Search for the cell housing the specified text and yield its [X, Y] center coordinate. 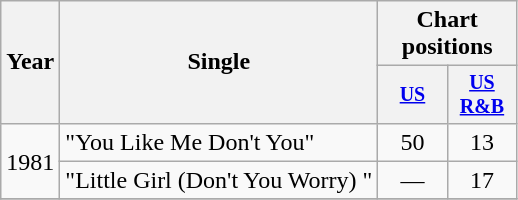
"You Like Me Don't You" [219, 142]
17 [482, 180]
Chart positions [448, 34]
50 [412, 142]
— [412, 180]
USR&B [482, 94]
13 [482, 142]
US [412, 94]
Year [30, 62]
1981 [30, 161]
Single [219, 62]
"Little Girl (Don't You Worry) " [219, 180]
